Determine the [x, y] coordinate at the center of the cell enclosing the given text.  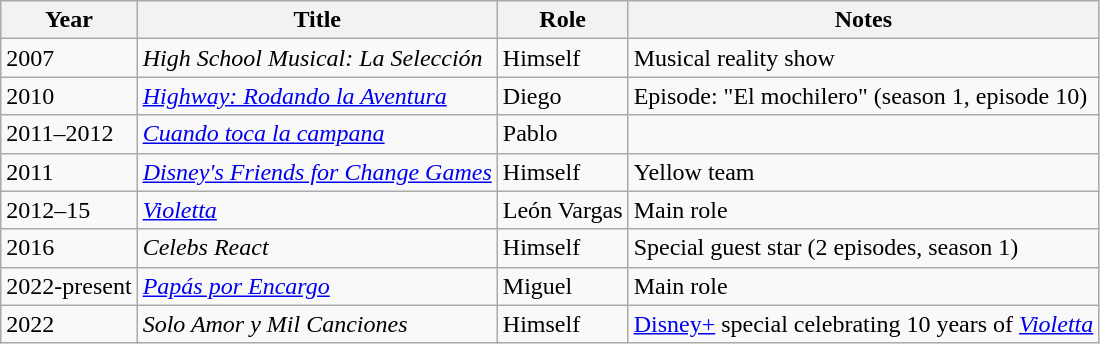
2022-present [69, 286]
2012–15 [69, 210]
León Vargas [562, 210]
Yellow team [864, 172]
Year [69, 20]
Highway: Rodando la Aventura [317, 96]
Violetta [317, 210]
Notes [864, 20]
Musical reality show [864, 58]
2011–2012 [69, 134]
2022 [69, 324]
Celebs React [317, 248]
Disney+ special celebrating 10 years of Violetta [864, 324]
Papás por Encargo [317, 286]
2010 [69, 96]
Diego [562, 96]
Pablo [562, 134]
Disney's Friends for Change Games [317, 172]
Title [317, 20]
Miguel [562, 286]
Cuando toca la campana [317, 134]
2011 [69, 172]
2016 [69, 248]
Role [562, 20]
Solo Amor y Mil Canciones [317, 324]
High School Musical: La Selección [317, 58]
2007 [69, 58]
Episode: "El mochilero" (season 1, episode 10) [864, 96]
Special guest star (2 episodes, season 1) [864, 248]
